Determine the (x, y) coordinate at the center of the cell enclosing the given text.  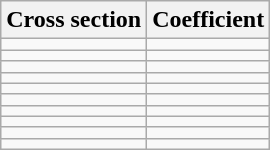
Coefficient (208, 20)
Cross section (74, 20)
